For the text-containing cell, return its midpoint in (x, y) coordinate format. 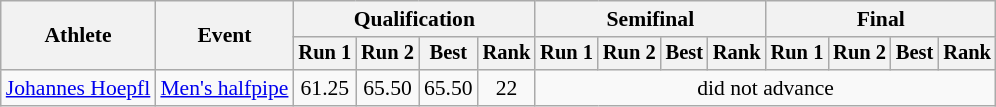
22 (507, 88)
Qualification (414, 19)
did not advance (766, 88)
Men's halfpipe (224, 88)
Athlete (78, 36)
Event (224, 36)
Final (881, 19)
Semifinal (650, 19)
61.25 (324, 88)
Johannes Hoepfl (78, 88)
